Scan for the cell matching the given text and deliver its (X, Y) coordinate at center. 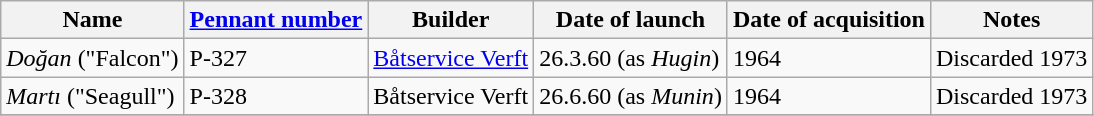
Notes (1011, 20)
26.3.60 (as Hugin) (631, 58)
Date of launch (631, 20)
26.6.60 (as Munin) (631, 96)
Builder (451, 20)
Date of acquisition (828, 20)
P-327 (276, 58)
P-328 (276, 96)
Name (92, 20)
Doğan ("Falcon") (92, 58)
Martı ("Seagull") (92, 96)
Pennant number (276, 20)
